Find where the given text appears and provide that cell's center as (x, y) coordinate. 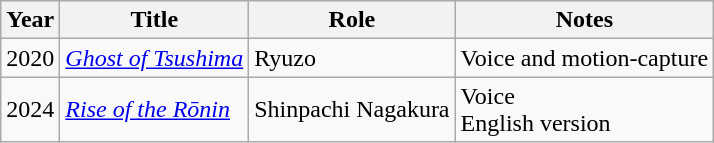
VoiceEnglish version (584, 110)
Ghost of Tsushima (154, 58)
Ryuzo (352, 58)
Role (352, 20)
Notes (584, 20)
Voice and motion-capture (584, 58)
2020 (30, 58)
2024 (30, 110)
Year (30, 20)
Title (154, 20)
Shinpachi Nagakura (352, 110)
Rise of the Rōnin (154, 110)
